From the cell containing the given text, extract its center point as (X, Y) coordinate. 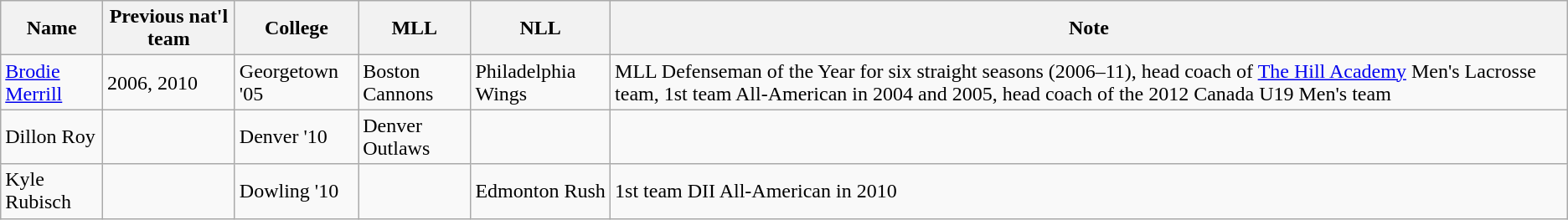
Philadelphia Wings (541, 82)
Name (52, 28)
2006, 2010 (169, 82)
Kyle Rubisch (52, 191)
Denver '10 (297, 137)
Edmonton Rush (541, 191)
Boston Cannons (415, 82)
Previous nat'l team (169, 28)
Dillon Roy (52, 137)
1st team DII All-American in 2010 (1089, 191)
Denver Outlaws (415, 137)
Note (1089, 28)
Brodie Merrill (52, 82)
Georgetown '05 (297, 82)
MLL (415, 28)
College (297, 28)
Dowling '10 (297, 191)
NLL (541, 28)
